Find where the given text appears and provide that cell's center as [X, Y] coordinate. 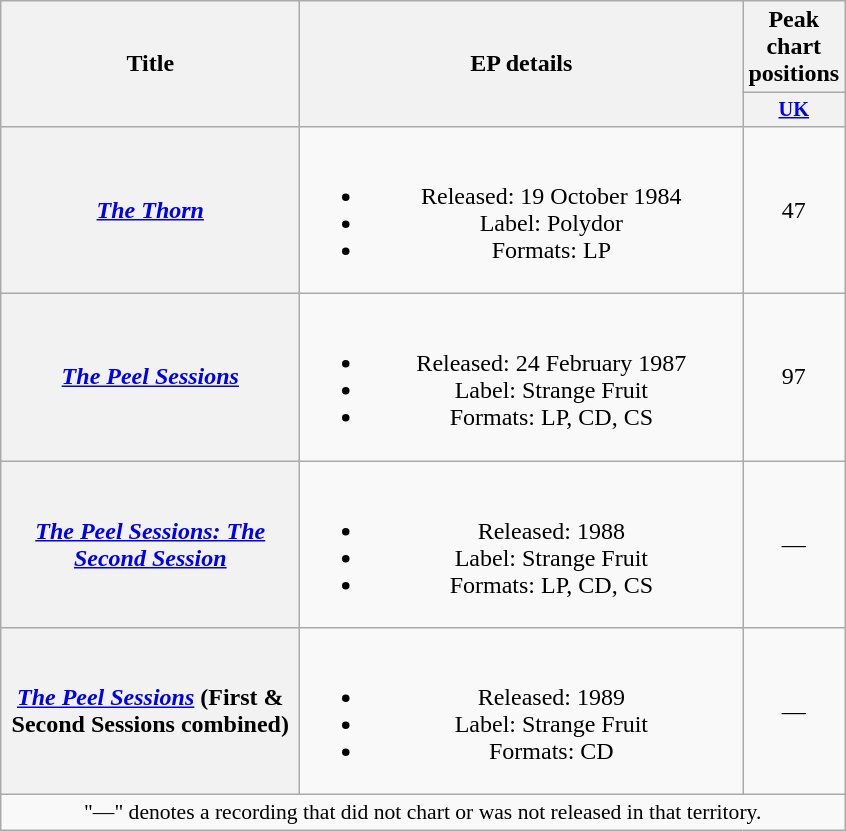
"—" denotes a recording that did not chart or was not released in that territory. [423, 813]
The Peel Sessions [150, 378]
Released: 1988Label: Strange FruitFormats: LP, CD, CS [522, 544]
Peak chart positions [794, 47]
The Peel Sessions (First & Second Sessions combined) [150, 712]
The Peel Sessions: The Second Session [150, 544]
EP details [522, 64]
Released: 1989Label: Strange FruitFormats: CD [522, 712]
47 [794, 210]
Released: 24 February 1987Label: Strange FruitFormats: LP, CD, CS [522, 378]
UK [794, 110]
Title [150, 64]
97 [794, 378]
Released: 19 October 1984Label: PolydorFormats: LP [522, 210]
The Thorn [150, 210]
